Extract the (X, Y) coordinate from the center of the cell holding the provided text.  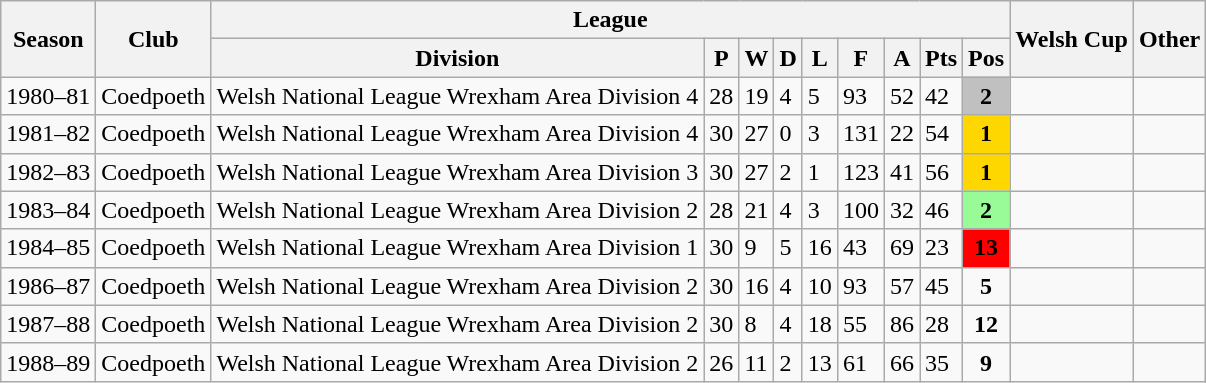
18 (820, 324)
A (902, 58)
L (820, 58)
32 (902, 210)
8 (756, 324)
100 (860, 210)
22 (902, 134)
Club (154, 39)
46 (942, 210)
123 (860, 172)
D (788, 58)
1984–85 (48, 248)
57 (902, 286)
1980–81 (48, 96)
Season (48, 39)
52 (902, 96)
Other (1169, 39)
1983–84 (48, 210)
1988–89 (48, 362)
26 (722, 362)
0 (788, 134)
35 (942, 362)
Pts (942, 58)
Pos (986, 58)
W (756, 58)
61 (860, 362)
23 (942, 248)
F (860, 58)
12 (986, 324)
1987–88 (48, 324)
P (722, 58)
43 (860, 248)
41 (902, 172)
Division (458, 58)
19 (756, 96)
69 (902, 248)
131 (860, 134)
League (610, 20)
54 (942, 134)
Welsh Cup (1072, 39)
55 (860, 324)
11 (756, 362)
1981–82 (48, 134)
21 (756, 210)
10 (820, 286)
42 (942, 96)
Welsh National League Wrexham Area Division 1 (458, 248)
56 (942, 172)
86 (902, 324)
Welsh National League Wrexham Area Division 3 (458, 172)
1982–83 (48, 172)
66 (902, 362)
1986–87 (48, 286)
45 (942, 286)
